Capture the cell that displays the provided text and extract its (x, y) central coordinate. 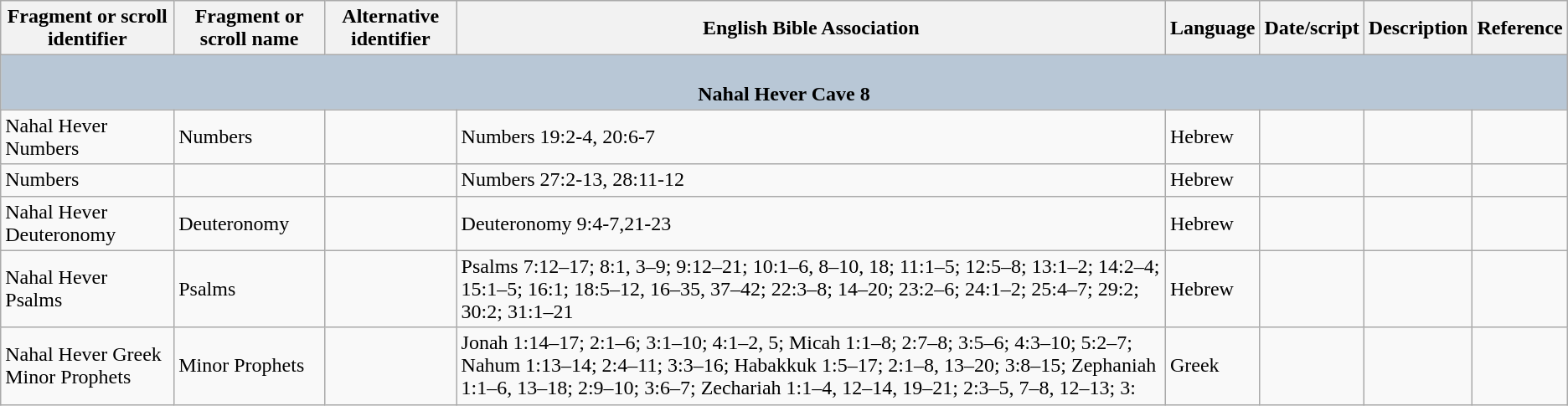
Nahal Hever Psalms (87, 289)
Description (1418, 28)
Date/script (1312, 28)
Deuteronomy (250, 223)
Minor Prophets (250, 366)
Nahal Hever Greek Minor Prophets (87, 366)
Deuteronomy 9:4-7,21-23 (811, 223)
Numbers 19:2-4, 20:6-7 (811, 137)
Nahal Hever Deuteronomy (87, 223)
Numbers 27:2-13, 28:11-12 (811, 180)
Language (1212, 28)
Greek (1212, 366)
Psalms (250, 289)
Fragment or scroll identifier (87, 28)
Nahal Hever Cave 8 (784, 82)
Reference (1519, 28)
Nahal Hever Numbers (87, 137)
Alternative identifier (391, 28)
English Bible Association (811, 28)
Fragment or scroll name (250, 28)
